Return the (x, y) coordinate for the center point of the cell that contains the specified text.  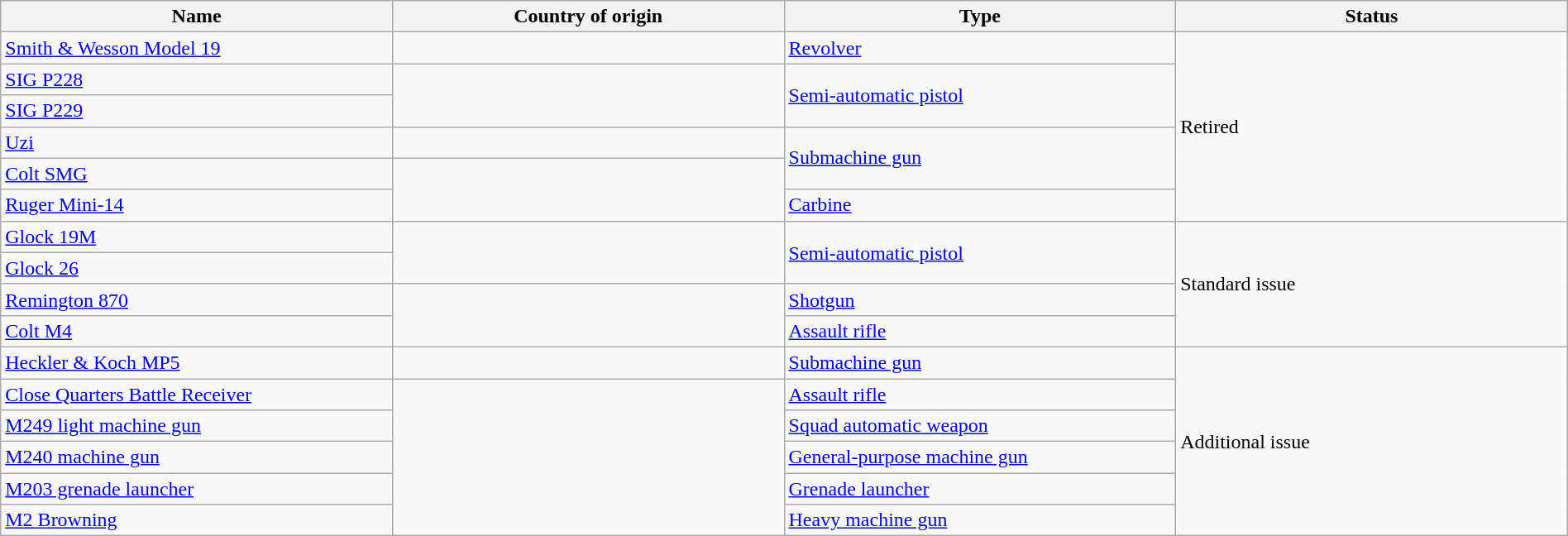
Smith & Wesson Model 19 (197, 48)
Retired (1372, 127)
Standard issue (1372, 284)
Status (1372, 17)
General-purpose machine gun (980, 457)
Revolver (980, 48)
Grenade launcher (980, 489)
Glock 26 (197, 268)
Shotgun (980, 299)
SIG P228 (197, 79)
Colt M4 (197, 331)
Heavy machine gun (980, 520)
Uzi (197, 142)
Name (197, 17)
Carbine (980, 205)
Country of origin (588, 17)
Remington 870 (197, 299)
SIG P229 (197, 111)
M240 machine gun (197, 457)
Glock 19M (197, 237)
Squad automatic weapon (980, 426)
M203 grenade launcher (197, 489)
Type (980, 17)
Ruger Mini-14 (197, 205)
Additional issue (1372, 441)
M2 Browning (197, 520)
Colt SMG (197, 174)
M249 light machine gun (197, 426)
Close Quarters Battle Receiver (197, 395)
Heckler & Koch MP5 (197, 362)
